Capture the cell that displays the provided text and extract its (X, Y) central coordinate. 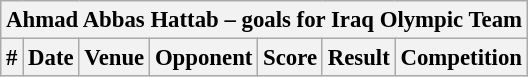
Competition (461, 58)
Venue (114, 58)
Opponent (204, 58)
# (12, 58)
Ahmad Abbas Hattab – goals for Iraq Olympic Team (264, 20)
Date (51, 58)
Result (358, 58)
Score (290, 58)
